For the text-containing cell, return its midpoint in (X, Y) coordinate format. 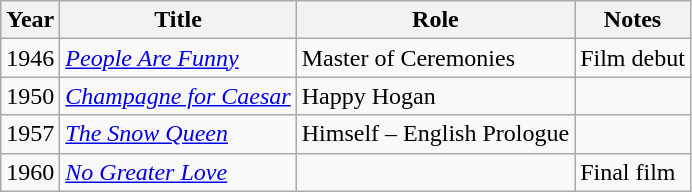
1960 (30, 172)
Master of Ceremonies (435, 58)
The Snow Queen (178, 134)
Final film (633, 172)
Year (30, 20)
1950 (30, 96)
Himself – English Prologue (435, 134)
Role (435, 20)
1946 (30, 58)
Film debut (633, 58)
People Are Funny (178, 58)
Happy Hogan (435, 96)
Champagne for Caesar (178, 96)
No Greater Love (178, 172)
Notes (633, 20)
Title (178, 20)
1957 (30, 134)
